Return the [X, Y] coordinate for the center point of the cell that contains the specified text.  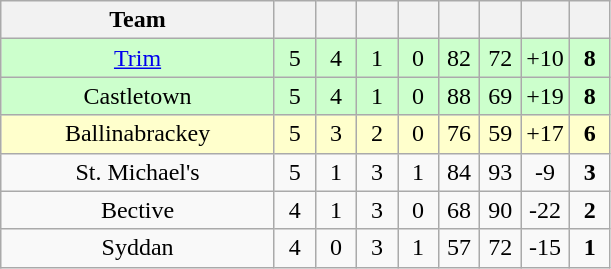
Bective [138, 210]
93 [500, 172]
82 [460, 58]
St. Michael's [138, 172]
68 [460, 210]
57 [460, 248]
+10 [546, 58]
-22 [546, 210]
69 [500, 96]
Ballinabrackey [138, 134]
Trim [138, 58]
6 [590, 134]
84 [460, 172]
Team [138, 20]
+19 [546, 96]
+17 [546, 134]
-9 [546, 172]
90 [500, 210]
Syddan [138, 248]
59 [500, 134]
Castletown [138, 96]
88 [460, 96]
76 [460, 134]
-15 [546, 248]
